Detect which cell encompasses the target text, then output its (x, y) center coordinate. 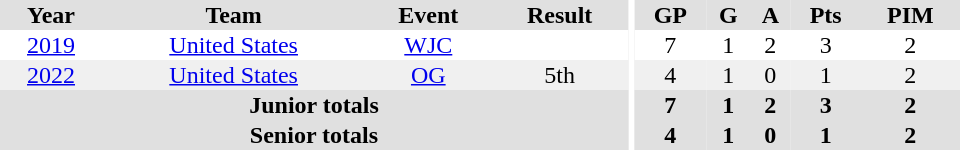
PIM (910, 15)
WJC (428, 45)
Year (51, 15)
Junior totals (314, 105)
2019 (51, 45)
OG (428, 75)
Event (428, 15)
A (770, 15)
Senior totals (314, 135)
Result (560, 15)
5th (560, 75)
Pts (826, 15)
Team (234, 15)
2022 (51, 75)
GP (670, 15)
G (728, 15)
